Provide the [x, y] coordinate of the cell's center where the given text is located.  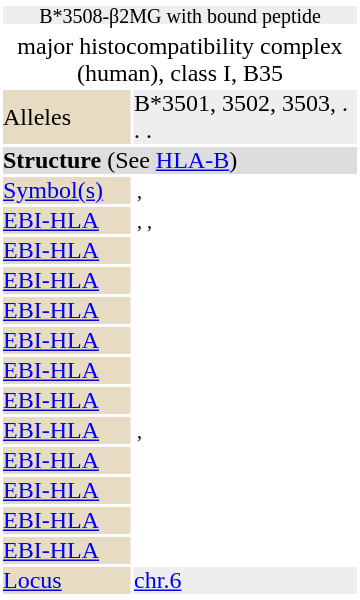
B*3508-β2MG with bound peptide [180, 15]
chr.6 [246, 580]
, , [247, 220]
Structure (See HLA-B) [180, 160]
major histocompatibility complex (human), class I, B35 [180, 60]
B*3501, 3502, 3503, . . . [246, 117]
Locus [67, 580]
Symbol(s) [67, 190]
Alleles [67, 117]
